Identify which cell holds the provided text, then report its [X, Y] central coordinate. 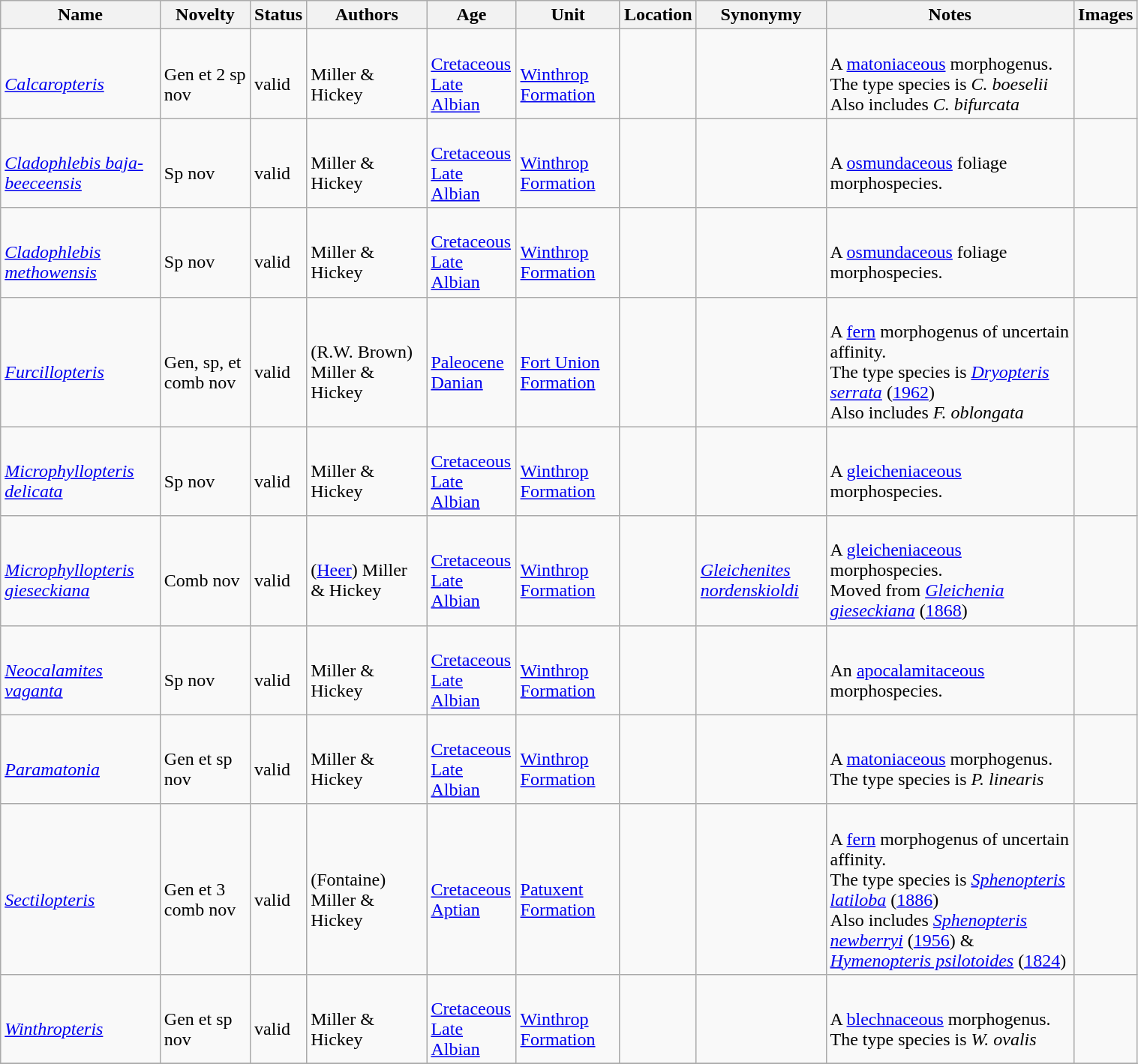
(Heer) Miller & Hickey [367, 571]
Notes [950, 15]
Cladophlebis methowensis [81, 252]
A matoniaceous morphogenus.The type species is P. linearis [950, 759]
Name [81, 15]
Furcillopteris [81, 361]
Sectilopteris [81, 889]
Gen, sp, et comb nov [205, 361]
Age [471, 15]
Authors [367, 15]
Microphyllopteris delicata [81, 471]
(Fontaine) Miller & Hickey [367, 889]
Calcaropteris [81, 73]
Gleichenites nordenskioldi [761, 571]
A blechnaceous morphogenus.The type species is W. ovalis [950, 1018]
Unit [568, 15]
A fern morphogenus of uncertain affinity.The type species is Dryopteris serrata (1962) Also includes F. oblongata [950, 361]
CretaceousAptian [471, 889]
Microphyllopteris gieseckiana [81, 571]
Neocalamites vaganta [81, 670]
Novelty [205, 15]
Winthropteris [81, 1018]
Images [1106, 15]
An apocalamitaceous morphospecies. [950, 670]
Gen et 3 comb nov [205, 889]
Paramatonia [81, 759]
Patuxent Formation [568, 889]
A gleicheniaceous morphospecies.Moved from Gleichenia gieseckiana (1868) [950, 571]
A matoniaceous morphogenus.The type species is C. boeselii Also includes C. bifurcata [950, 73]
Gen et 2 sp nov [205, 73]
(R.W. Brown) Miller & Hickey [367, 361]
PaleoceneDanian [471, 361]
A gleicheniaceous morphospecies. [950, 471]
Synonymy [761, 15]
Fort Union Formation [568, 361]
Location [658, 15]
Cladophlebis baja-beeceensis [81, 163]
Status [279, 15]
Comb nov [205, 571]
